Output the [X, Y] coordinate of the center of the cell containing the given text.  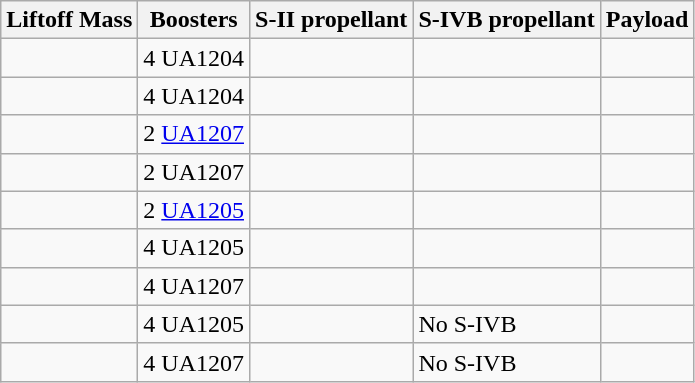
Boosters [194, 20]
Liftoff Mass [70, 20]
2 UA1205 [194, 210]
S-II propellant [332, 20]
S-IVB propellant [506, 20]
Payload [647, 20]
